Search for the cell housing the specified text and yield its [x, y] center coordinate. 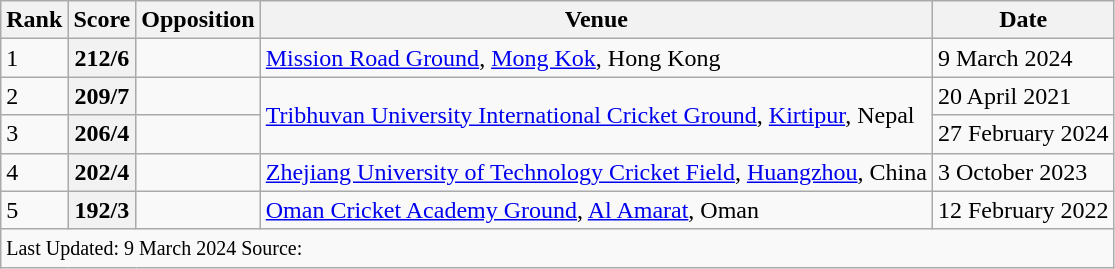
20 April 2021 [1023, 96]
Score [102, 20]
2 [34, 96]
206/4 [102, 134]
Opposition [198, 20]
4 [34, 172]
202/4 [102, 172]
9 March 2024 [1023, 58]
Last Updated: 9 March 2024 Source: [558, 248]
Zhejiang University of Technology Cricket Field, Huangzhou, China [596, 172]
3 [34, 134]
209/7 [102, 96]
Venue [596, 20]
Mission Road Ground, Mong Kok, Hong Kong [596, 58]
3 October 2023 [1023, 172]
Oman Cricket Academy Ground, Al Amarat, Oman [596, 210]
212/6 [102, 58]
1 [34, 58]
Rank [34, 20]
12 February 2022 [1023, 210]
Tribhuvan University International Cricket Ground, Kirtipur, Nepal [596, 115]
Date [1023, 20]
192/3 [102, 210]
27 February 2024 [1023, 134]
5 [34, 210]
